Identify which cell holds the provided text, then report its [X, Y] central coordinate. 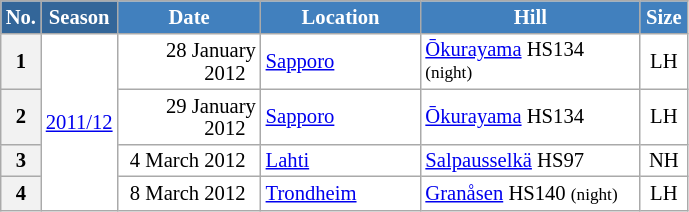
NH [664, 160]
3 [21, 160]
Lahti [341, 160]
Granåsen HS140 (night) [530, 193]
Date [188, 16]
8 March 2012 [188, 193]
4 March 2012 [188, 160]
1 [21, 61]
2011/12 [80, 122]
Ōkurayama HS134 (night) [530, 61]
2 [21, 116]
28 January 2012 [188, 61]
4 [21, 193]
29 January 2012 [188, 116]
Trondheim [341, 193]
Ōkurayama HS134 [530, 116]
Size [664, 16]
Hill [530, 16]
Location [341, 16]
Season [80, 16]
No. [21, 16]
Salpausselkä HS97 [530, 160]
